Identify which cell holds the provided text, then report its [x, y] central coordinate. 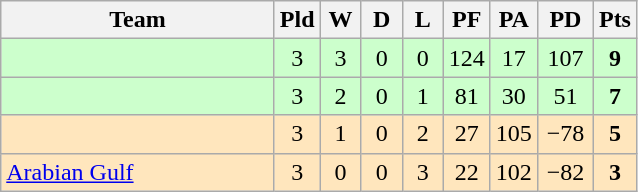
17 [514, 58]
D [382, 20]
81 [466, 96]
105 [514, 134]
7 [614, 96]
22 [466, 172]
Team [138, 20]
Pld [297, 20]
5 [614, 134]
124 [466, 58]
−78 [565, 134]
9 [614, 58]
27 [466, 134]
PF [466, 20]
102 [514, 172]
W [340, 20]
30 [514, 96]
L [422, 20]
PA [514, 20]
PD [565, 20]
−82 [565, 172]
Arabian Gulf [138, 172]
51 [565, 96]
Pts [614, 20]
107 [565, 58]
